Extract the [X, Y] coordinate from the center of the cell holding the provided text.  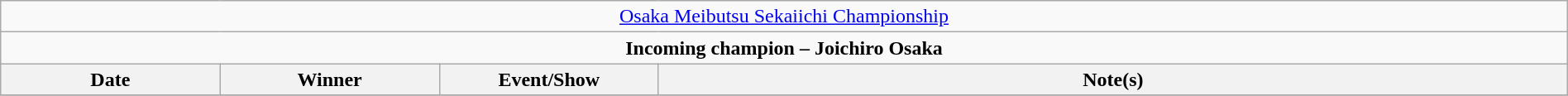
Note(s) [1113, 79]
Winner [329, 79]
Date [111, 79]
Osaka Meibutsu Sekaiichi Championship [784, 17]
Event/Show [549, 79]
Incoming champion – Joichiro Osaka [784, 48]
